Find where the given text appears and provide that cell's center as [x, y] coordinate. 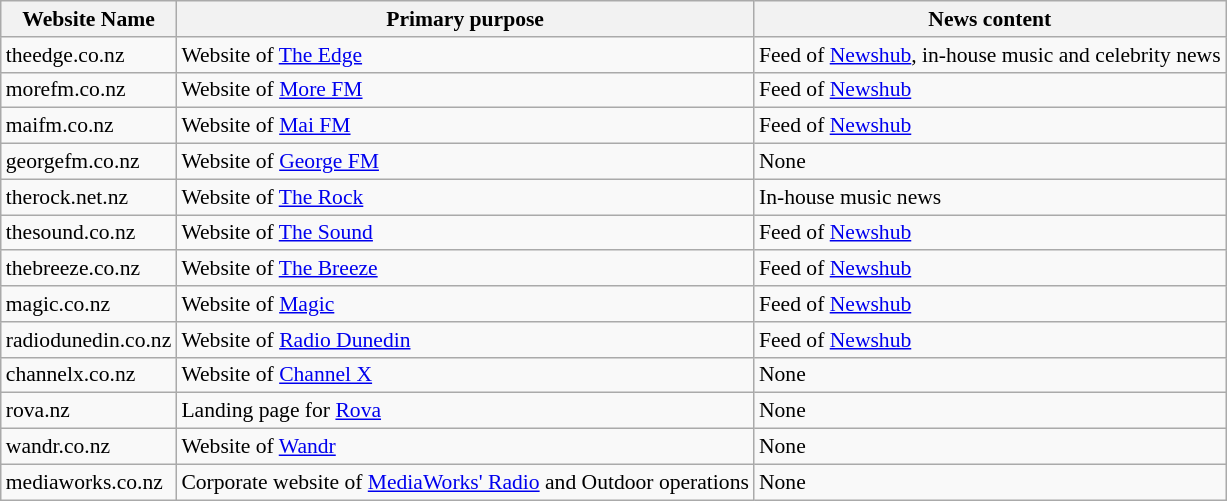
radiodunedin.co.nz [89, 340]
georgefm.co.nz [89, 162]
Landing page for Rova [465, 411]
Website Name [89, 19]
Website of The Edge [465, 55]
Website of The Breeze [465, 269]
Corporate website of MediaWorks' Radio and Outdoor operations [465, 482]
In-house music news [990, 197]
Website of Wandr [465, 447]
News content [990, 19]
magic.co.nz [89, 304]
thebreeze.co.nz [89, 269]
Website of Channel X [465, 375]
Website of Magic [465, 304]
channelx.co.nz [89, 375]
thesound.co.nz [89, 233]
mediaworks.co.nz [89, 482]
rova.nz [89, 411]
Feed of Newshub, in-house music and celebrity news [990, 55]
Primary purpose [465, 19]
Website of The Rock [465, 197]
Website of The Sound [465, 233]
Website of Mai FM [465, 126]
Website of Radio Dunedin [465, 340]
morefm.co.nz [89, 90]
theedge.co.nz [89, 55]
Website of George FM [465, 162]
Website of More FM [465, 90]
maifm.co.nz [89, 126]
wandr.co.nz [89, 447]
therock.net.nz [89, 197]
